Search for the cell housing the specified text and yield its (X, Y) center coordinate. 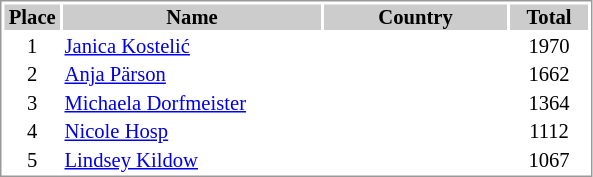
1 (32, 46)
1970 (549, 46)
Name (192, 17)
1067 (549, 160)
Michaela Dorfmeister (192, 103)
Nicole Hosp (192, 131)
3 (32, 103)
Country (416, 17)
2 (32, 75)
Lindsey Kildow (192, 160)
1112 (549, 131)
1364 (549, 103)
5 (32, 160)
4 (32, 131)
Total (549, 17)
Janica Kostelić (192, 46)
1662 (549, 75)
Anja Pärson (192, 75)
Place (32, 17)
